Extract the (X, Y) coordinate from the center of the cell holding the provided text.  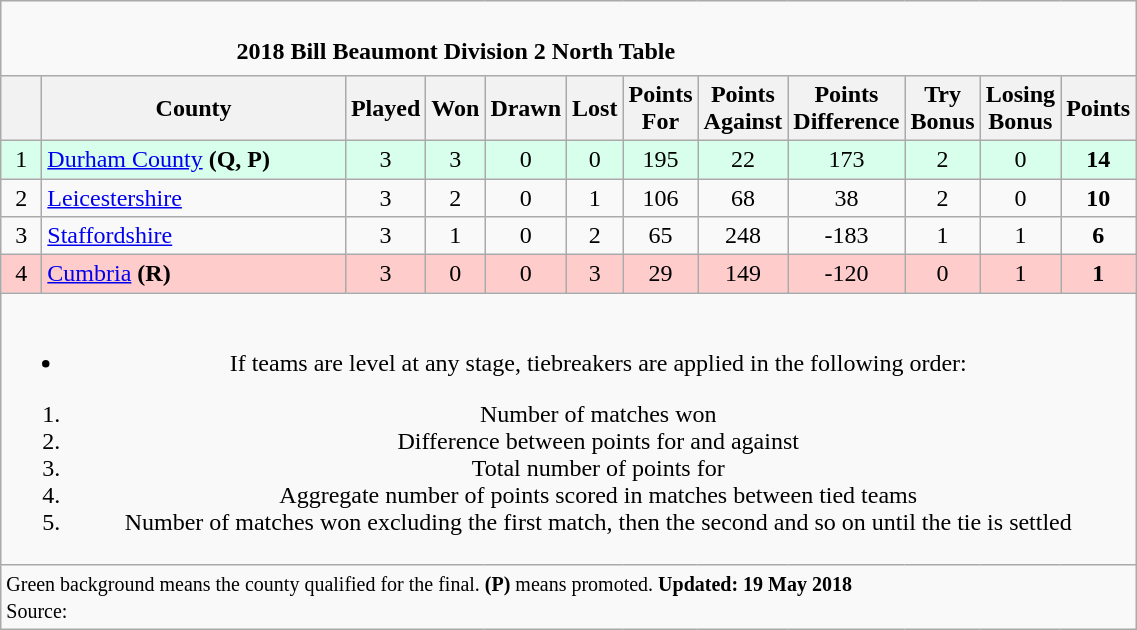
38 (846, 197)
Played (385, 108)
195 (660, 159)
6 (1098, 236)
Lost (595, 108)
Durham County (Q, P) (194, 159)
68 (743, 197)
Green background means the county qualified for the final. (P) means promoted. Updated: 19 May 2018Source: (568, 598)
14 (1098, 159)
149 (743, 274)
248 (743, 236)
29 (660, 274)
Points Against (743, 108)
Won (456, 108)
10 (1098, 197)
County (194, 108)
Cumbria (R) (194, 274)
4 (22, 274)
-183 (846, 236)
65 (660, 236)
Points For (660, 108)
106 (660, 197)
Points Difference (846, 108)
Try Bonus (942, 108)
173 (846, 159)
Points (1098, 108)
Staffordshire (194, 236)
Leicestershire (194, 197)
Losing Bonus (1020, 108)
Drawn (526, 108)
-120 (846, 274)
22 (743, 159)
